Locate the cell with the specified text and output its (X, Y) center coordinate. 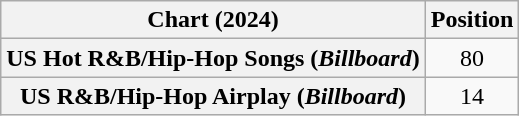
14 (472, 96)
80 (472, 58)
Position (472, 20)
US Hot R&B/Hip-Hop Songs (Billboard) (213, 58)
US R&B/Hip-Hop Airplay (Billboard) (213, 96)
Chart (2024) (213, 20)
